Locate the cell with the specified text and output its (X, Y) center coordinate. 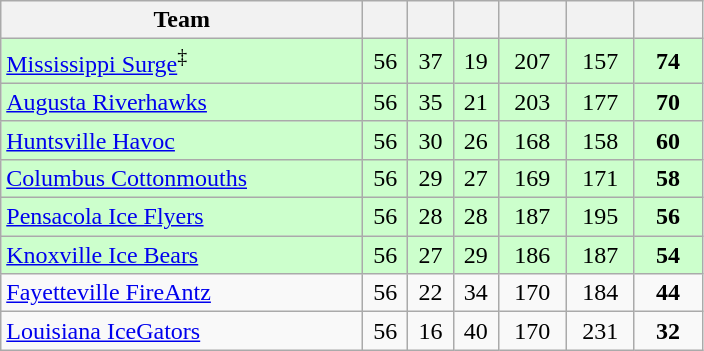
54 (668, 255)
Knoxville Ice Bears (182, 255)
21 (476, 102)
44 (668, 293)
37 (430, 62)
Columbus Cottonmouths (182, 178)
231 (600, 331)
35 (430, 102)
195 (600, 217)
169 (532, 178)
184 (600, 293)
168 (532, 140)
34 (476, 293)
Louisiana IceGators (182, 331)
207 (532, 62)
Huntsville Havoc (182, 140)
Pensacola Ice Flyers (182, 217)
40 (476, 331)
32 (668, 331)
22 (430, 293)
16 (430, 331)
203 (532, 102)
Augusta Riverhawks (182, 102)
177 (600, 102)
Fayetteville FireAntz (182, 293)
158 (600, 140)
157 (600, 62)
171 (600, 178)
26 (476, 140)
58 (668, 178)
74 (668, 62)
60 (668, 140)
Mississippi Surge‡ (182, 62)
30 (430, 140)
186 (532, 255)
Team (182, 20)
19 (476, 62)
70 (668, 102)
